Determine the [x, y] coordinate at the center of the cell enclosing the given text.  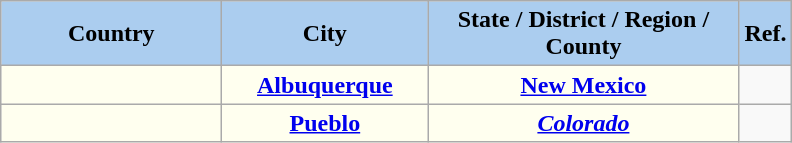
Albuquerque [325, 85]
Pueblo [325, 123]
Country [112, 34]
City [325, 34]
Colorado [584, 123]
State / District / Region / County [584, 34]
New Mexico [584, 85]
Ref. [766, 34]
